Return [X, Y] of the center of cell containing provided text 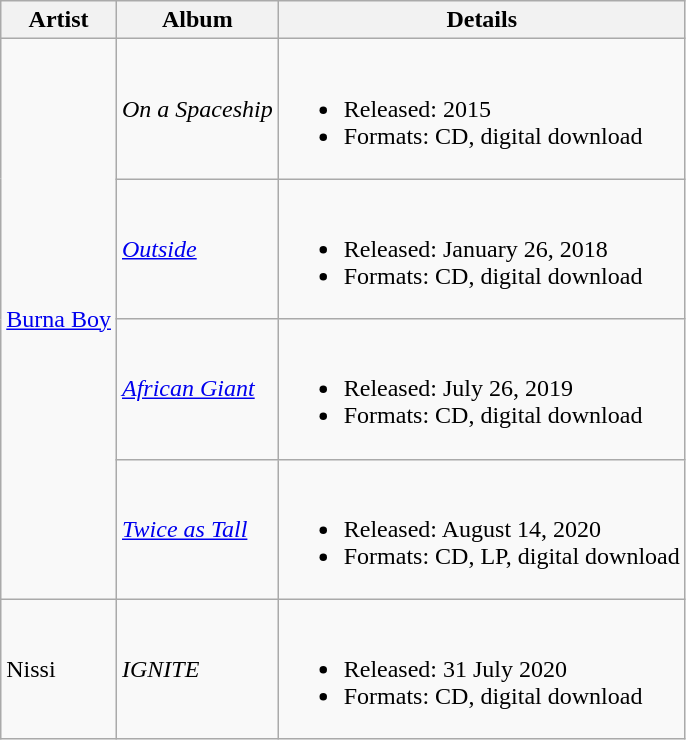
IGNITE [197, 669]
Nissi [59, 669]
Released: August 14, 2020Formats: CD, LP, digital download [482, 529]
Outside [197, 249]
Released: July 26, 2019Formats: CD, digital download [482, 389]
Released: 2015Formats: CD, digital download [482, 109]
Released: January 26, 2018Formats: CD, digital download [482, 249]
African Giant [197, 389]
Artist [59, 20]
Album [197, 20]
Released: 31 July 2020Formats: CD, digital download [482, 669]
Details [482, 20]
On a Spaceship [197, 109]
Twice as Tall [197, 529]
Burna Boy [59, 319]
